Find where the given text appears and provide that cell's center as (X, Y) coordinate. 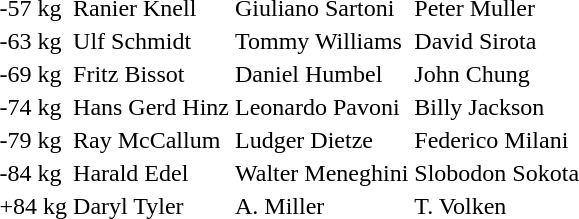
Fritz Bissot (152, 74)
Ray McCallum (152, 140)
Tommy Williams (322, 41)
Hans Gerd Hinz (152, 107)
Ulf Schmidt (152, 41)
Walter Meneghini (322, 173)
Daniel Humbel (322, 74)
Ludger Dietze (322, 140)
Leonardo Pavoni (322, 107)
Harald Edel (152, 173)
